Return the (X, Y) coordinate for the center point of the cell that contains the specified text.  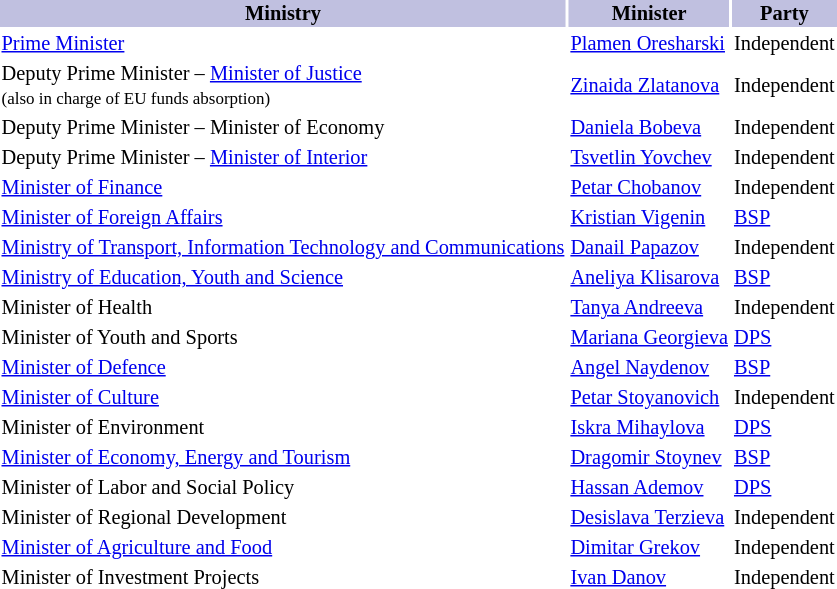
Deputy Prime Minister – Minister of Economy (283, 128)
Minister of Regional Development (283, 518)
Ministry (283, 14)
Mariana Georgieva (650, 338)
Minister of Culture (283, 398)
Minister of Youth and Sports (283, 338)
Petar Chobanov (650, 188)
Deputy Prime Minister – Minister of Interior (283, 158)
Petar Stoyanovich (650, 398)
Kristian Vigenin (650, 218)
Desislava Terzieva (650, 518)
Minister of Economy, Energy and Tourism (283, 458)
Hassan Ademov (650, 488)
Minister of Labor and Social Policy (283, 488)
Dimitar Grekov (650, 548)
Dragomir Stoynev (650, 458)
Minister of Foreign Affairs (283, 218)
Prime Minister (283, 44)
Minister of Finance (283, 188)
Minister of Environment (283, 428)
Minister of Health (283, 308)
Minister of Agriculture and Food (283, 548)
Plamen Oresharski (650, 44)
Tanya Andreeva (650, 308)
Party (784, 14)
Zinaida Zlatanova (650, 86)
Minister of Defence (283, 368)
Tsvetlin Yovchev (650, 158)
Danail Papazov (650, 248)
Angel Naydenov (650, 368)
Minister (650, 14)
Daniela Bobeva (650, 128)
Ministry of Education, Youth and Science (283, 278)
Ministry of Transport, Information Technology and Communications (283, 248)
Deputy Prime Minister – Minister of Justice(also in charge of EU funds absorption) (283, 86)
Aneliya Klisarova (650, 278)
Iskra Mihaylova (650, 428)
